Capture the cell that displays the provided text and extract its [X, Y] central coordinate. 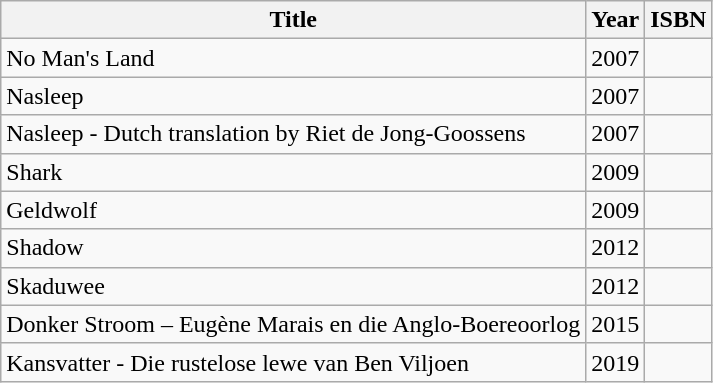
Donker Stroom – Eugène Marais en die Anglo-Boereoorlog [294, 324]
Nasleep [294, 96]
2015 [616, 324]
No Man's Land [294, 58]
Year [616, 20]
Shadow [294, 248]
2019 [616, 362]
Geldwolf [294, 210]
Shark [294, 172]
Nasleep - Dutch translation by Riet de Jong-Goossens [294, 134]
ISBN [678, 20]
Kansvatter - Die rustelose lewe van Ben Viljoen [294, 362]
Title [294, 20]
Skaduwee [294, 286]
